Return (x, y) of the center of cell containing provided text 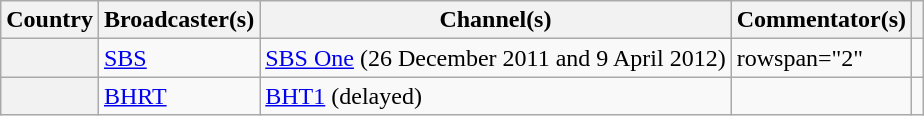
SBS (178, 58)
BHT1 (delayed) (496, 96)
rowspan="2" (821, 58)
SBS One (26 December 2011 and 9 April 2012) (496, 58)
BHRT (178, 96)
Commentator(s) (821, 20)
Country (50, 20)
Channel(s) (496, 20)
Broadcaster(s) (178, 20)
